Determine the [X, Y] coordinate at the center of the cell enclosing the given text.  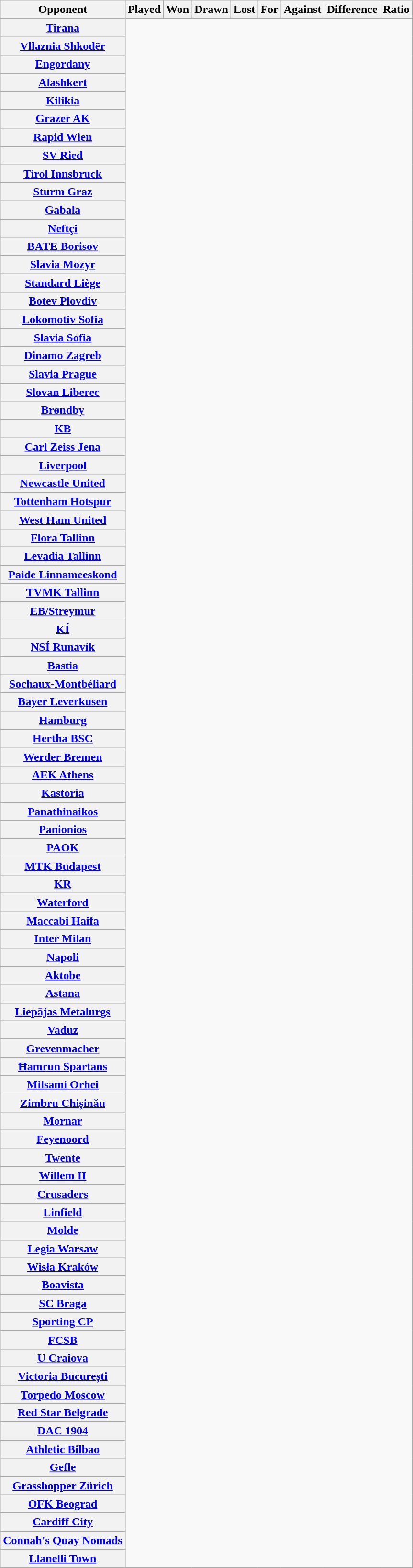
Wisła Kraków [63, 1267]
Slavia Sofia [63, 338]
Aktobe [63, 975]
MTK Budapest [63, 866]
Victoria București [63, 1376]
FCSB [63, 1340]
West Ham United [63, 519]
Mornar [63, 1121]
BATE Borisov [63, 247]
Athletic Bilbao [63, 1449]
Maccabi Haifa [63, 921]
Played [144, 10]
Astana [63, 993]
Against [302, 10]
Dinamo Zagreb [63, 356]
Gefle [63, 1467]
KR [63, 884]
Newcastle United [63, 483]
Neftçi [63, 228]
KB [63, 429]
OFK Beograd [63, 1504]
Lokomotiv Sofia [63, 319]
Grasshopper Zürich [63, 1486]
PAOK [63, 848]
Brøndby [63, 410]
Boavista [63, 1285]
Won [178, 10]
Gabala [63, 210]
KÍ [63, 629]
TVMK Tallinn [63, 593]
Grazer AK [63, 119]
Connah's Quay Nomads [63, 1540]
Vaduz [63, 1030]
Slavia Mozyr [63, 265]
Milsami Orhei [63, 1084]
Feyenoord [63, 1139]
Botev Plovdiv [63, 301]
Levadia Tallinn [63, 556]
Twente [63, 1158]
Zimbru Chișinău [63, 1103]
Willem II [63, 1176]
Flora Tallinn [63, 538]
Standard Liège [63, 283]
Cardiff City [63, 1522]
Tirol Innsbruck [63, 173]
Ratio [396, 10]
U Craiova [63, 1358]
Molde [63, 1230]
Inter Milan [63, 939]
Bastia [63, 666]
Waterford [63, 902]
Red Star Belgrade [63, 1413]
Linfield [63, 1212]
Sporting CP [63, 1321]
Crusaders [63, 1194]
Engordany [63, 64]
Tirana [63, 28]
Vllaznia Shkodër [63, 46]
EB/Streymur [63, 611]
Ħamrun Spartans [63, 1066]
Alashkert [63, 82]
Bayer Leverkusen [63, 702]
For [269, 10]
Werder Bremen [63, 756]
Grevenmacher [63, 1048]
Panathinaikos [63, 812]
Slovan Liberec [63, 392]
Kilikia [63, 101]
Liepājas Metalurgs [63, 1012]
Sochaux-Montbéliard [63, 684]
Hertha BSC [63, 738]
Rapid Wien [63, 137]
Legia Warsaw [63, 1249]
AEK Athens [63, 775]
Drawn [212, 10]
Torpedo Moscow [63, 1395]
Slavia Prague [63, 374]
Sturm Graz [63, 192]
DAC 1904 [63, 1431]
Kastoria [63, 793]
SV Ried [63, 155]
Tottenham Hotspur [63, 501]
Llanelli Town [63, 1558]
Carl Zeiss Jena [63, 447]
NSÍ Runavík [63, 647]
Paide Linnameeskond [63, 575]
Liverpool [63, 465]
Napoli [63, 957]
Opponent [63, 10]
SC Braga [63, 1303]
Hamburg [63, 720]
Difference [352, 10]
Lost [244, 10]
Panionios [63, 830]
